For the text-containing cell, return its midpoint in (x, y) coordinate format. 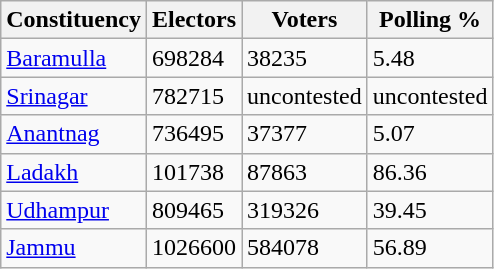
Baramulla (74, 58)
736495 (194, 134)
Constituency (74, 20)
38235 (305, 58)
Jammu (74, 248)
584078 (305, 248)
5.07 (430, 134)
87863 (305, 172)
56.89 (430, 248)
1026600 (194, 248)
Udhampur (74, 210)
Polling % (430, 20)
Ladakh (74, 172)
809465 (194, 210)
37377 (305, 134)
Voters (305, 20)
319326 (305, 210)
Electors (194, 20)
782715 (194, 96)
Anantnag (74, 134)
698284 (194, 58)
101738 (194, 172)
86.36 (430, 172)
Srinagar (74, 96)
5.48 (430, 58)
39.45 (430, 210)
